From the cell containing the given text, extract its center point as [X, Y] coordinate. 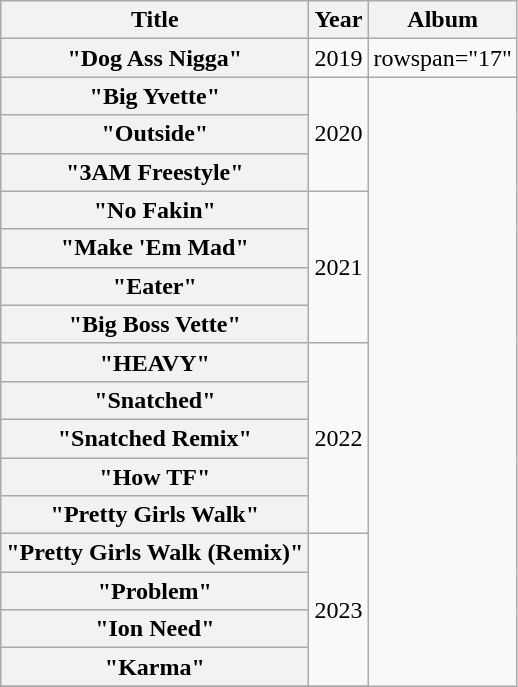
"How TF" [155, 477]
Album [443, 20]
Year [338, 20]
rowspan="17" [443, 58]
"Pretty Girls Walk (Remix)" [155, 553]
"Snatched Remix" [155, 438]
Title [155, 20]
"Eater" [155, 286]
2019 [338, 58]
"Make 'Em Mad" [155, 248]
"Karma" [155, 667]
"Problem" [155, 591]
"HEAVY" [155, 362]
"Big Boss Vette" [155, 324]
"Pretty Girls Walk" [155, 515]
"Dog Ass Nigga" [155, 58]
"Outside" [155, 134]
"Ion Need" [155, 629]
"3AM Freestyle" [155, 172]
"Big Yvette" [155, 96]
2020 [338, 134]
"Snatched" [155, 400]
"No Fakin" [155, 210]
2021 [338, 267]
2022 [338, 438]
2023 [338, 610]
